Output the (x, y) coordinate of the center of the cell containing the given text.  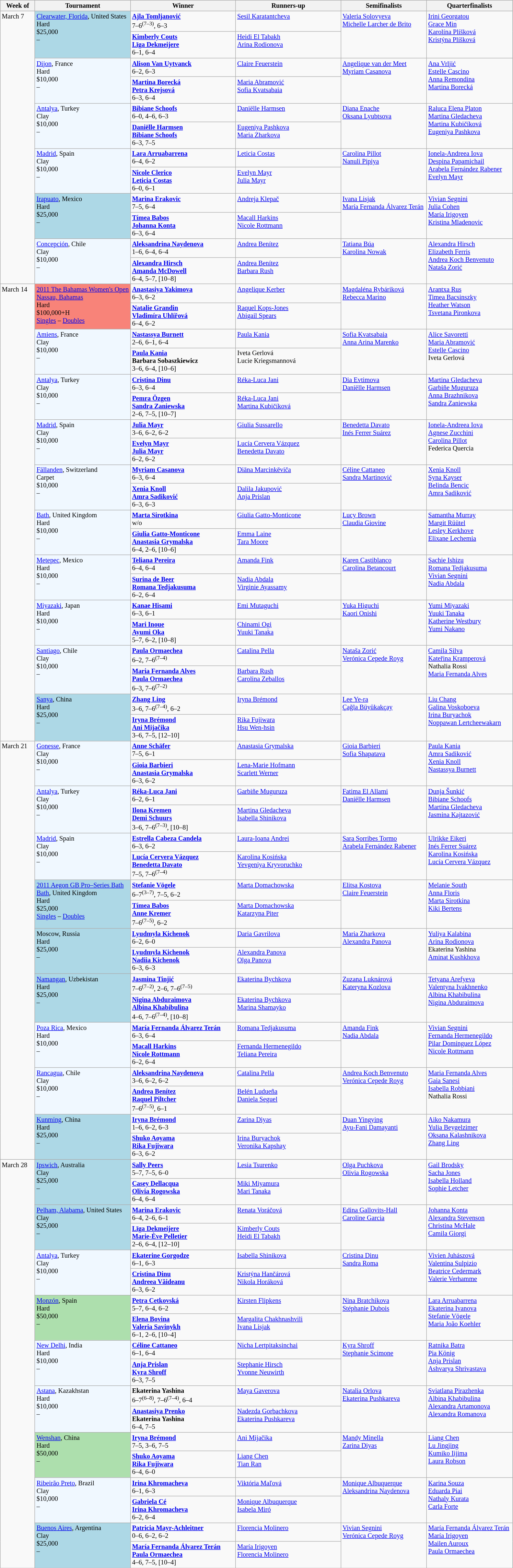
Andrea Benítez (288, 248)
Stephanie Hirsch Yvonne Neuwirth (288, 1372)
Yumi Miyazaki Yuuki Tanaka Katherine Westbury Yumi Nakano (470, 623)
Zhang Ling 3–6, 7–6(7–4), 6–2 (183, 704)
Martina Gledacheva Garbiñe Muguruza Anna Brazhnikova Sandra Zaniewska (470, 397)
Marta Domachowska (288, 890)
Kimberly Couts Heidi El Tabakh (288, 1237)
Lee Ye-ra Çağla Büyükakçay (384, 717)
Vivian Segnini Verónica Cepede Royg (384, 1545)
Fatima El Allami Daniëlle Harmsen (384, 809)
Lucía Cervera Vázquez Benedetta Davato 7–5, 7–6(7–4) (183, 866)
Fällanden, Switzerland Carpet $10,000 – (83, 487)
Zuzana Luknárová Kateryna Kozlova (384, 998)
Lyudmyla Kichenok Nadiia Kichenok 6–3, 6–3 (183, 960)
Sally Peers 5–7, 7–5, 6–0 (183, 1169)
Céline Cattaneo 6–1, 6–4 (183, 1349)
Sofia Kvatsabaia Anna Arina Marenko (384, 352)
Wenshan, China Hard $50,000 – (83, 1455)
María Fernanda Álvarez Terán María Irigoyen Mailen Auroux Paula Ormaechea (470, 1545)
Week of (17, 6)
Barbara Rush Carolina Zeballos (288, 680)
Lucía Cervera Vázquez Benedetta Davato (288, 451)
Emi Mutaguchi (288, 609)
Maya Gaverova (288, 1396)
Gioia Barbieri Sofia Shapatava (384, 763)
Quarterfinalists (470, 6)
Réka-Luca Jani 6–2, 6–1 (183, 796)
Marta Domachowska Katarzyna Piter (288, 915)
Camila Silva Kateřina Kramperová Nathalia Rossi Maria Fernanda Alves (470, 670)
Heidi El Tabakh Arina Rodionova (288, 45)
Kimberly Couts Līga Dekmeijere 6–1, 6–4 (183, 45)
Lucy Brown Claudia Giovine (384, 533)
Vivian Segnini Fernanda Hermenegildo Pilar Domínguez López Nicole Rottmann (470, 1045)
Santiago, Chile Clay $10,000 – (83, 670)
Gail Brodsky Sacha Jones Isabella Holland Sophie Letcher (470, 1182)
Miyazaki, Japan Hard $10,000 – (83, 623)
Macall Harkins Nicole Rottmann (288, 225)
Kirsten Flipkens (288, 1304)
Winner (183, 6)
Ekaterina Bychkova Marina Shamayko (288, 1008)
Andreja Klepač (288, 203)
Raluca Elena Platon Martina Gledacheva Martina Kubičíková Eugeniya Pashkova (470, 126)
March 14 (17, 512)
Samantha Murray Margit Rüütel Lesley Kerkhove Elixane Lechemia (470, 533)
Leticia Costas (288, 158)
Astana, Kazakhstan Hard $10,000 – (83, 1409)
Eugeniya Pashkova Maria Zharkova (288, 135)
Surina de Beer Romana Tedjakusuma 6–2, 6–4 (183, 587)
Amiens, France Clay $10,000 – (83, 352)
Maria Fernanda Alves Gaia Sanesi Isabella Robbiani Nathalia Rossi (470, 1091)
Pelham, Alabama, United States Clay $25,000 – (83, 1227)
Martina Borecká Petra Krejsová 6–3, 6–4 (183, 90)
Ilona Kremen Demi Schuurs 3–6, 7–6(7–3), [10–8] (183, 819)
Maria Zharkova Alexandra Panova (384, 951)
Raquel Kops-Jones Abigail Spears (288, 316)
March 28 (17, 1363)
Dia Evtimova Daniëlle Harmsen (384, 397)
Laura-Ioana Andrei (288, 842)
Yuka Higuchi Kaori Onishi (384, 623)
Elena Bovina Valeria Savinykh 6–1, 2–6, [10–4] (183, 1327)
Tímea Babos Anne Kremer 7–6(7–5), 6–2 (183, 915)
Teliana Pereira 6–4, 6–4 (183, 564)
Kyra Shroff Stephanie Scimone (384, 1363)
Giulia Gatto-Monticone Anastasia Grymalska 6–4, 2–6, [10–6] (183, 542)
Julia Mayr 3–6, 6–2, 6–2 (183, 429)
March 7 (17, 147)
Diana Enache Oksana Lyubtsova (384, 126)
Gonesse, France Clay $10,000 – (83, 763)
Monzón, Spain Hard $50,000 – (83, 1317)
Réka-Luca Jani (288, 384)
Miki Miyamura Mari Tanaka (288, 1191)
Elitsa Kostova Claire Feuerstein (384, 904)
Alexandra Hirsch Amanda McDowell 6–4, 5–7, [10–8] (183, 271)
Lyudmyla Kichenok 6–2, 6–0 (183, 938)
Alexandra Hirsch Elizabeth Ferris Andrea Koch Benvenuto Nataša Zorić (470, 261)
Iryna Brémond 1–6, 6–2, 6–3 (183, 1124)
Angelique van der Meet Myriam Casanova (384, 80)
Ratnika Batra Pia König Anja Prislan Ashvarya Shrivastava (470, 1363)
Iveta Gerlová Lucie Kriegsmannová (288, 361)
Iryna Brémond 7–5, 3–6, 7–5 (183, 1442)
Marta Sirotkina w/o (183, 519)
Gioia Barbieri Anastasia Grymalska 6–3, 6–2 (183, 773)
Lena-Marie Hofmann Scarlett Werner (288, 773)
Nastassya Burnett 2–6, 6–1, 6–4 (183, 338)
Olga Puchkova Olivia Rogowska (384, 1182)
Nadia Abdala Virginie Ayassamy (288, 587)
Réka-Luca Jani Martina Kubičíková (288, 406)
Aleksandrina Naydenova 3–6, 6–2, 6–2 (183, 1077)
Dijon, France Hard $10,000 – (83, 80)
Daniëlle Harmsen Bibiane Schoofs 6–3, 7–5 (183, 135)
Carolina Pillot Nanuli Pipiya (384, 171)
Mandy Minella Zarina Diyas (384, 1455)
Cristina Dinu Sandra Roma (384, 1273)
Poza Rica, Mexico Hard $10,000 – (83, 1045)
Ionela-Andreea Iova Agnese Zucchini Carolina Pillot Federica Quercia (470, 442)
Liang Chen Tian Ran (288, 1464)
Renata Voráčová (288, 1214)
Paula Kania Barbara Sobaszkiewicz 3–6, 6–4, [10–6] (183, 361)
Irina Khromacheva 6–1, 6–3 (183, 1487)
Kanae Hisami 6–3, 6–1 (183, 609)
Marina Erakovic 6–4, 2–6, 6–1 (183, 1214)
Kristýna Hančárová Nikola Horáková (288, 1282)
Margalita Chakhnashvili Ivana Lisjak (288, 1327)
Giulia Gatto-Monticone (288, 519)
Alexandra Panova Olga Panova (288, 960)
Irapuato, Mexico Hard $25,000 – (83, 216)
Mari Inoue Ayumi Oka 5–7, 6–2, [10–8] (183, 632)
Diāna Marcinkēviča (288, 474)
Paula Kania (288, 338)
Ivana Lisjak María Fernanda Álvarez Terán (384, 216)
Anja Prislan Kyra Shroff 6–3, 7–5 (183, 1372)
Andrea Koch Benvenuto Verónica Cepede Royg (384, 1091)
Natalia Orlova Ekaterina Pushkareva (384, 1409)
Garbiñe Muguruza (288, 796)
Tímea Babos Johanna Konta 6–3, 6–4 (183, 225)
Aiko Nakamura Yulia Beygelzimer Oksana Kalashnikova Zhang Ling (470, 1137)
Natalie Grandin Vladimíra Uhlířová 6–4, 6–2 (183, 316)
Sara Sorribes Tormo Arabela Fernández Rabener (384, 856)
Ani Mijačika (288, 1442)
Paula Ormaechea 6–2, 7–6(7–4) (183, 656)
Petra Cetkovská 5–7, 6–4, 6–2 (183, 1304)
Shuko Aoyama Rika Fujiwara 6–4, 6–0 (183, 1464)
Anastasia Grymalska (288, 750)
March 21 (17, 950)
Casey Dellacqua Olivia Rogowska 6–4, 6–4 (183, 1191)
Maria Abramović Sofia Kvatsabaia (288, 90)
Nina Bratchikova Stéphanie Dubois (384, 1317)
Ekaterina Bychkova (288, 984)
Amanda Fink (288, 564)
Isabella Shinikova (288, 1259)
Jasmina Tinjić 7–6(7–2), 2–6, 7–6(7–5) (183, 984)
Xenia Knoll Amra Sadiković 6–3, 6–3 (183, 497)
Buenos Aires, Argentina Clay $25,000 – (83, 1545)
Belén Ludueña Daniela Seguel (288, 1100)
Bibiane Schoofs 6–0, 4–6, 6–3 (183, 113)
Florencia Molinero (288, 1532)
Tetyana Arefyeva Valentyna Ivakhnenko Albina Khabibulina Nigina Abduraimova (470, 998)
Concepción, Chile Clay $10,000 – (83, 261)
Ionela-Andreea Iova Despina Papamichail Arabela Fernández Rabener Evelyn Mayr (470, 171)
Ribeirão Preto, Brazil Clay $10,000 – (83, 1500)
Kunming, China Hard $25,000 – (83, 1137)
Semifinalists (384, 6)
Patricia Mayr-Achleitner 0–6, 6–2, 6–2 (183, 1532)
Clearwater, Florida, United States Hard $25,000 – (83, 34)
Chinami Ogi Yuuki Tanaka (288, 632)
Ekaterine Gorgodze 6–1, 6–3 (183, 1259)
Myriam Casanova 6–3, 6–4 (183, 474)
Andrea Benítez Raquel Piltcher 7–6(7–5), 6–1 (183, 1100)
Lesia Tsurenko (288, 1169)
Anastasiya Yakimova 6–3, 6–2 (183, 293)
Lara Arruabarrena 6–4, 6–2 (183, 158)
Ana Vrljić Estelle Cascino Anna Remondina Martina Borecká (470, 80)
Angelique Kerber (288, 293)
Paula Kania Amra Sadiković Xenia Knoll Nastassya Burnett (470, 763)
Shuko Aoyama Rika Fujiwara 6–3, 6–2 (183, 1146)
2011 The Bahamas Women's Open Nassau, Bahamas Hard $100,000+H Singles – Doubles (83, 306)
Nadezda Gorbachkova Ekaterina Pushkareva (288, 1419)
Lara Arruabarrena Ekaterina Ivanova Stefanie Vögele Maria João Koehler (470, 1317)
Metepec, Mexico Hard $10,000 – (83, 577)
Sviatlana Pirazhenka Albina Khabibulina Alexandra Artamonova Alexandra Romanova (470, 1409)
Dalila Jakupović Anja Prislan (288, 497)
Daria Gavrilova (288, 938)
Daniëlle Harmsen (288, 113)
Macall Harkins Nicole Rottmann 6–2, 6–4 (183, 1054)
Emma Laine Tara Moore (288, 542)
María Fernanda Álvarez Terán 6–3, 6–4 (183, 1032)
Karolina Kosińska Yevgeniya Kryvoruchko (288, 866)
Nataša Zorić Verónica Cepede Royg (384, 670)
Magdaléna Rybáriková Rebecca Marino (384, 306)
Runners-up (288, 6)
Tournament (83, 6)
Karen Castiblanco Carolina Betancourt (384, 577)
Xenia Knoll Syna Kayser Belinda Bencic Amra Sadiković (470, 487)
Liu Chang Galina Voskoboeva Irina Buryachok Noppawan Lertcheewakarn (470, 717)
Sanya, China Hard $25,000 – (83, 717)
Martina Gledacheva Isabella Shinikova (288, 819)
Ajla Tomljanović 7–6(7–3), 6–3 (183, 21)
2011 Aegon GB Pro–Series Bath Bath, United Kingdom Hard $25,000 Singles – Doubles (83, 904)
Ipswich, Australia Clay $25,000 – (83, 1182)
Karina Souza Eduarda Piai Nathaly Kurata Carla Forte (470, 1500)
Sachie Ishizu Romana Tedjakusuma Vivian Segnini Nadia Abdala (470, 577)
Céline Cattaneo Sandra Martinović (384, 487)
Rancagua, Chile Clay $10,000 – (83, 1091)
Vivian Segnini Julia Cohen María Irigoyen Kristina Mladenovic (470, 216)
Pemra Özgen Sandra Zaniewska 2–6, 7–5, [10–7] (183, 406)
Namangan, Uzbekistan Hard $25,000 – (83, 998)
Tatiana Búa Karolina Nowak (384, 261)
Nicha Lertpitaksinchai (288, 1349)
Iryna Brémond Ani Mijačika 3–6, 7–5, [12–10] (183, 728)
Marina Erakovic 7–5, 6–4 (183, 203)
Sesil Karatantcheva (288, 21)
Arantxa Rus Timea Bacsinszky Heather Watson Tsvetana Pironkova (470, 306)
Johanna Konta Alexandra Stevenson Christina McHale Camila Giorgi (470, 1227)
Ekaterina Yashina 6–7(6–8), 7–6(7–4), 6–4 (183, 1396)
Bath, United Kingdom Hard $10,000 – (83, 533)
Alison Van Uytvanck 6–2, 6–3 (183, 67)
Cristina Dinu 6–3, 6–4 (183, 384)
Irini Georgatou Grace Min Karolína Plíšková Kristýna Plíšková (470, 34)
Andrea Benítez Barbara Rush (288, 271)
Zarina Diyas (288, 1124)
Fernanda Hermenegildo Teliana Pereira (288, 1054)
Giulia Sussarello (288, 429)
Anastasiya Prenko Ekaterina Yashina 6–4, 7–5 (183, 1419)
New Delhi, India Hard $10,000 – (83, 1363)
Romana Tedjakusuma (288, 1032)
Yuliya Kalabina Arina Rodionova Ekaterina Yashina Aminat Kushkhova (470, 951)
Viktória Maľová (288, 1487)
Cristina Dinu Andreea Văideanu 6–3, 6–2 (183, 1282)
Claire Feuerstein (288, 67)
Irina Buryachok Veronika Kapshay (288, 1146)
Maria Fernanda Alves Paula Ormaechea 6–3, 7–6(7–2) (183, 680)
Evelyn Mayr Julia Mayr 6–2, 6–2 (183, 451)
Monique Albuquerque Aleksandrina Naydenova (384, 1500)
Stefanie Vögele 6–7(3–7), 7–5, 6–2 (183, 890)
Moscow, Russia Hard $25,000 – (83, 951)
Evelyn Mayr Julia Mayr (288, 180)
Monique Albuquerque Isabela Miró (288, 1509)
Duan Yingying Ayu-Fani Damayanti (384, 1137)
Edina Gallovits-Hall Caroline Garcia (384, 1227)
Melanie South Anna Floris Marta Sirotkina Kiki Bertens (470, 904)
Nigina Abduraimova Albina Khabibulina 4–6, 7–6(7–4), [10–8] (183, 1008)
Rika Fujiwara Hsu Wen-hsin (288, 728)
Benedetta Davato Inés Ferrer Suárez (384, 442)
Nicole Clerico Leticia Costas 6–0, 6–1 (183, 180)
Līga Dekmeijere Marie-Ève Pelletier 2–6, 6–4, [12–10] (183, 1237)
Alice Savoretti Maria Abramović Estelle Cascino Iveta Gerlová (470, 352)
Estrella Cabeza Candela 6–3, 6–2 (183, 842)
María Fernanda Álvarez Terán Paula Ormaechea 4–6, 7–5, [10–4] (183, 1555)
Aleksandrina Naydenova 1–6, 6–4, 6–4 (183, 248)
María Irigoyen Florencia Molinero (288, 1555)
Amanda Fink Nadia Abdala (384, 1045)
Iryna Brémond (288, 704)
Anne Schäfer 7–5, 6–1 (183, 750)
Liang Chen Lu Jingjing Kumiko Iijima Laura Robson (470, 1455)
Ulrikke Eikeri Inés Ferrer Suárez Karolina Kosińska Lucía Cervera Vázquez (470, 856)
Dunja Šunkić Bibiane Schoofs Martina Gledacheva Jasmina Kajtazović (470, 809)
Gabriela Cé Irina Khromacheva 6–2, 6–4 (183, 1509)
Vivien Juhászová Valentina Sulpizio Beatrice Cedermark Valerie Verhamme (470, 1273)
Valeria Solovyeva Michelle Larcher de Brito (384, 34)
